Locate the cell with the specified text and output its (x, y) center coordinate. 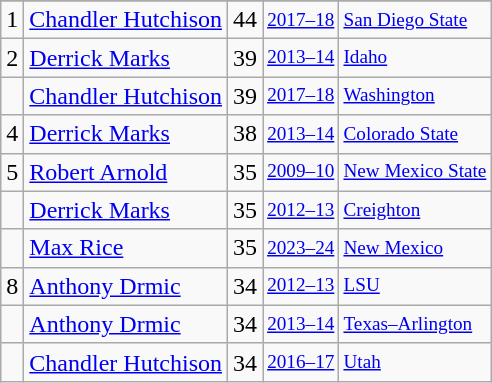
1 (12, 20)
4 (12, 134)
San Diego State (415, 20)
8 (12, 286)
Max Rice (126, 248)
38 (246, 134)
Utah (415, 362)
2023–24 (301, 248)
Washington (415, 96)
Idaho (415, 58)
44 (246, 20)
5 (12, 172)
Texas–Arlington (415, 324)
New Mexico (415, 248)
Creighton (415, 210)
2009–10 (301, 172)
LSU (415, 286)
2016–17 (301, 362)
Colorado State (415, 134)
2 (12, 58)
New Mexico State (415, 172)
Robert Arnold (126, 172)
